From the cell containing the given text, extract its center point as (X, Y) coordinate. 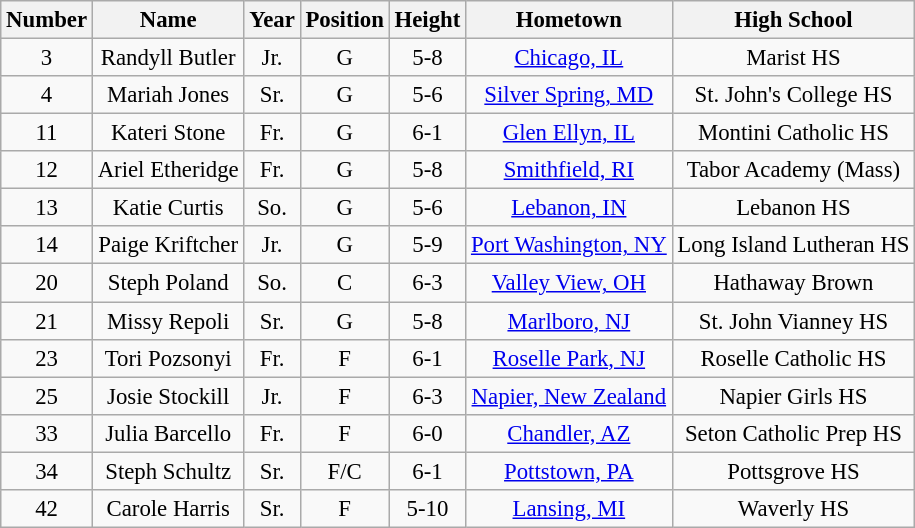
High School (794, 20)
Glen Ellyn, IL (569, 133)
3 (47, 58)
C (344, 283)
42 (47, 509)
Lansing, MI (569, 509)
Tori Pozsonyi (168, 358)
Julia Barcello (168, 433)
F/C (344, 471)
Chicago, IL (569, 58)
Steph Schultz (168, 471)
Silver Spring, MD (569, 95)
Napier Girls HS (794, 396)
Smithfield, RI (569, 170)
21 (47, 321)
Hathaway Brown (794, 283)
23 (47, 358)
5-10 (427, 509)
St. John Vianney HS (794, 321)
Marist HS (794, 58)
34 (47, 471)
Waverly HS (794, 509)
4 (47, 95)
33 (47, 433)
12 (47, 170)
Long Island Lutheran HS (794, 245)
5-9 (427, 245)
Napier, New Zealand (569, 396)
Port Washington, NY (569, 245)
Hometown (569, 20)
Carole Harris (168, 509)
St. John's College HS (794, 95)
6-0 (427, 433)
Randyll Butler (168, 58)
Marlboro, NJ (569, 321)
Tabor Academy (Mass) (794, 170)
Katie Curtis (168, 208)
Missy Repoli (168, 321)
Pottsgrove HS (794, 471)
Seton Catholic Prep HS (794, 433)
Lebanon HS (794, 208)
Number (47, 20)
Roselle Park, NJ (569, 358)
14 (47, 245)
20 (47, 283)
Pottstown, PA (569, 471)
Year (272, 20)
Roselle Catholic HS (794, 358)
Paige Kriftcher (168, 245)
Montini Catholic HS (794, 133)
Josie Stockill (168, 396)
Lebanon, IN (569, 208)
11 (47, 133)
Mariah Jones (168, 95)
Chandler, AZ (569, 433)
Ariel Etheridge (168, 170)
Name (168, 20)
Kateri Stone (168, 133)
Position (344, 20)
Steph Poland (168, 283)
13 (47, 208)
25 (47, 396)
Height (427, 20)
Valley View, OH (569, 283)
